For the text-containing cell, return its midpoint in (x, y) coordinate format. 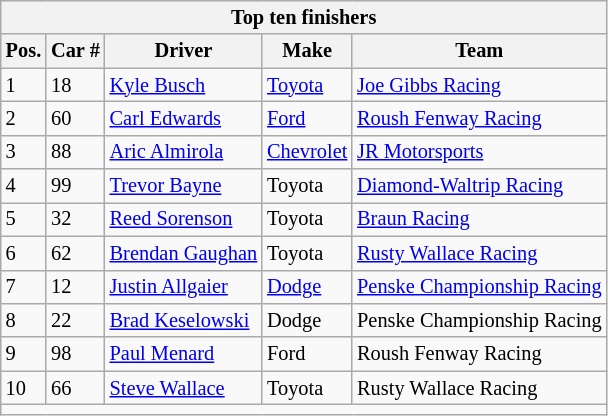
Kyle Busch (184, 85)
JR Motorsports (479, 152)
1 (24, 85)
12 (76, 287)
88 (76, 152)
62 (76, 253)
Justin Allgaier (184, 287)
2 (24, 118)
8 (24, 320)
7 (24, 287)
Steve Wallace (184, 388)
10 (24, 388)
Car # (76, 51)
Brad Keselowski (184, 320)
18 (76, 85)
Team (479, 51)
32 (76, 219)
Braun Racing (479, 219)
60 (76, 118)
6 (24, 253)
Make (307, 51)
Trevor Bayne (184, 186)
Reed Sorenson (184, 219)
99 (76, 186)
Top ten finishers (304, 17)
98 (76, 354)
Pos. (24, 51)
22 (76, 320)
Diamond-Waltrip Racing (479, 186)
4 (24, 186)
66 (76, 388)
3 (24, 152)
Driver (184, 51)
9 (24, 354)
Aric Almirola (184, 152)
Paul Menard (184, 354)
Chevrolet (307, 152)
Joe Gibbs Racing (479, 85)
Carl Edwards (184, 118)
Brendan Gaughan (184, 253)
5 (24, 219)
